Locate the cell with the specified text and output its (x, y) center coordinate. 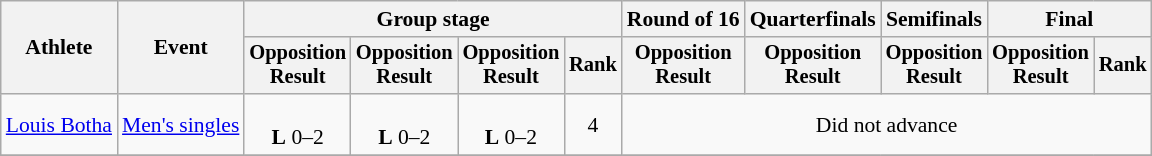
Did not advance (887, 124)
4 (593, 124)
Group stage (432, 19)
Men's singles (180, 124)
Event (180, 48)
Louis Botha (59, 124)
Semifinals (934, 19)
Final (1069, 19)
Quarterfinals (813, 19)
Round of 16 (684, 19)
Athlete (59, 48)
